Locate the cell with the specified text and output its [X, Y] center coordinate. 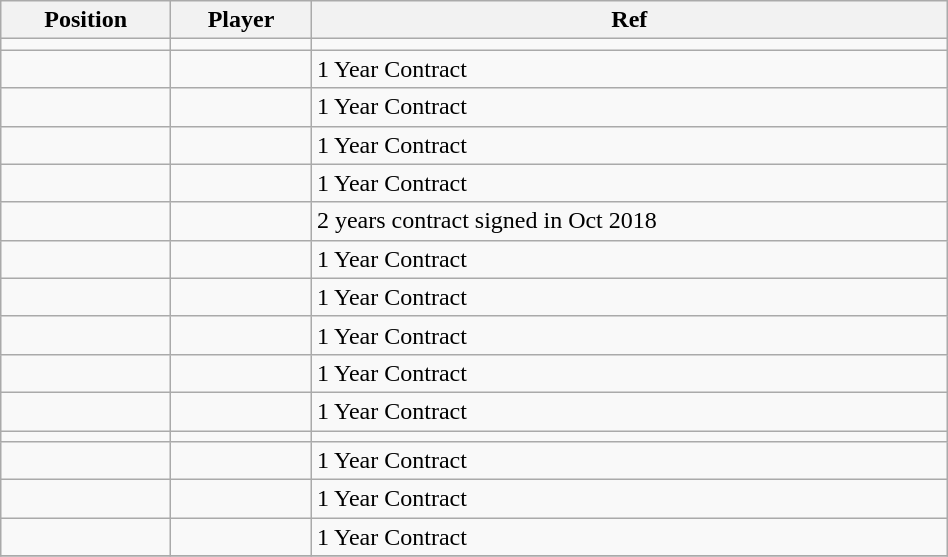
Player [242, 20]
Ref [629, 20]
2 years contract signed in Oct 2018 [629, 221]
Position [86, 20]
